Scan for the cell matching the given text and deliver its (X, Y) coordinate at center. 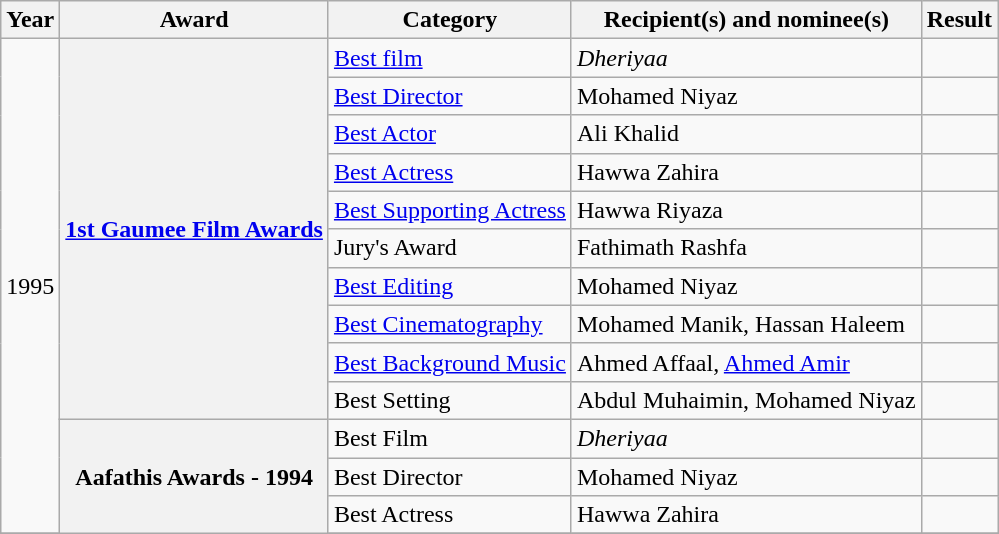
Abdul Muhaimin, Mohamed Niyaz (746, 400)
Result (959, 20)
Fathimath Rashfa (746, 248)
Jury's Award (450, 248)
Best film (450, 58)
Best Background Music (450, 362)
Award (194, 20)
Recipient(s) and nominee(s) (746, 20)
Ahmed Affaal, Ahmed Amir (746, 362)
Mohamed Manik, Hassan Haleem (746, 324)
Best Supporting Actress (450, 210)
Hawwa Riyaza (746, 210)
Best Actor (450, 134)
Best Setting (450, 400)
Aafathis Awards - 1994 (194, 476)
Best Cinematography (450, 324)
1995 (30, 286)
Year (30, 20)
Best Editing (450, 286)
1st Gaumee Film Awards (194, 230)
Category (450, 20)
Best Film (450, 438)
Ali Khalid (746, 134)
